Search for the cell housing the specified text and yield its (X, Y) center coordinate. 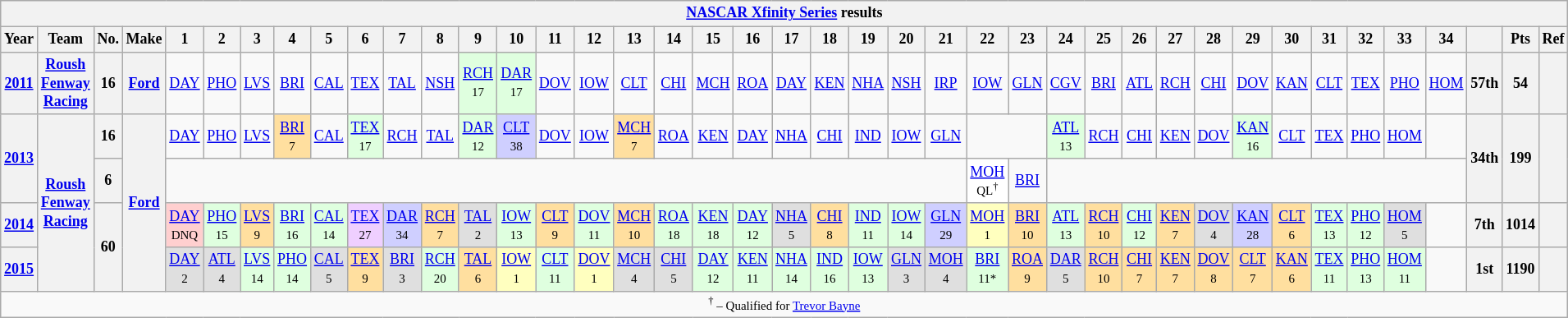
DAYDNQ (185, 225)
PHO13 (1365, 270)
MCH (713, 83)
2013 (20, 159)
NHA5 (792, 225)
TEX27 (365, 225)
BRI16 (292, 225)
MCH4 (634, 270)
14 (674, 39)
PHO14 (292, 270)
IND (868, 136)
19 (868, 39)
26 (1140, 39)
22 (988, 39)
BRI10 (1027, 225)
KAN (1291, 83)
TAL6 (478, 270)
34th (1485, 159)
TAL2 (478, 225)
2015 (20, 270)
Team (66, 39)
KEN18 (713, 225)
RCH7 (440, 225)
TEX9 (365, 270)
15 (713, 39)
10 (517, 39)
199 (1521, 159)
3 (258, 39)
KAN16 (1253, 136)
DAR5 (1065, 270)
57th (1485, 83)
60 (108, 247)
Year (20, 39)
20 (907, 39)
KAN6 (1291, 270)
33 (1405, 39)
CAL5 (328, 270)
34 (1446, 39)
1st (1485, 270)
KEN11 (753, 270)
32 (1365, 39)
CHI7 (1140, 270)
BRI11* (988, 270)
DOV8 (1214, 270)
ROA9 (1027, 270)
28 (1214, 39)
CAL14 (328, 225)
NASCAR Xfinity Series results (784, 13)
DOV4 (1214, 225)
HOM11 (1405, 270)
7 (402, 39)
CGV (1065, 83)
† – Qualified for Trevor Bayne (784, 304)
CLT38 (517, 136)
7th (1485, 225)
BRI3 (402, 270)
1014 (1521, 225)
IOW1 (517, 270)
CLT7 (1253, 270)
GLN3 (907, 270)
Pts (1521, 39)
27 (1175, 39)
LVS14 (258, 270)
Make (144, 39)
TEX11 (1329, 270)
31 (1329, 39)
1190 (1521, 270)
ATL4 (222, 270)
13 (634, 39)
TEX17 (365, 136)
1 (185, 39)
RCH20 (440, 270)
2014 (20, 225)
54 (1521, 83)
DAR34 (402, 225)
2011 (20, 83)
DAY2 (185, 270)
CLT9 (555, 225)
PHO12 (1365, 225)
MCH10 (634, 225)
25 (1104, 39)
2 (222, 39)
DOV11 (594, 225)
DOV1 (594, 270)
IND16 (830, 270)
12 (594, 39)
PHO15 (222, 225)
30 (1291, 39)
CLT6 (1291, 225)
ATL (1140, 83)
MOHQL† (988, 181)
11 (555, 39)
23 (1027, 39)
17 (792, 39)
LVS9 (258, 225)
GLN29 (945, 225)
IRP (945, 83)
5 (328, 39)
MCH7 (634, 136)
DAR17 (517, 83)
IND11 (868, 225)
No. (108, 39)
Ref (1553, 39)
9 (478, 39)
21 (945, 39)
DAR12 (478, 136)
KAN28 (1253, 225)
4 (292, 39)
IOW14 (907, 225)
BRI7 (292, 136)
RCH17 (478, 83)
ROA18 (674, 225)
CHI8 (830, 225)
8 (440, 39)
MOH1 (988, 225)
MOH4 (945, 270)
HOM5 (1405, 225)
24 (1065, 39)
18 (830, 39)
TEX13 (1329, 225)
CLT11 (555, 270)
CHI12 (1140, 225)
NHA14 (792, 270)
CHI5 (674, 270)
29 (1253, 39)
